Detect which cell encompasses the target text, then output its (x, y) center coordinate. 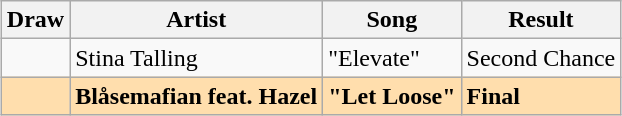
"Elevate" (392, 58)
Stina Talling (196, 58)
Blåsemafian feat. Hazel (196, 96)
Song (392, 20)
Second Chance (541, 58)
Final (541, 96)
"Let Loose" (392, 96)
Result (541, 20)
Artist (196, 20)
Draw (35, 20)
